Locate the cell with the specified text and output its (X, Y) center coordinate. 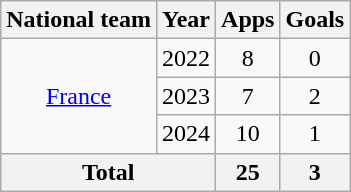
2 (315, 96)
National team (79, 20)
2024 (186, 134)
Total (108, 172)
2023 (186, 96)
Year (186, 20)
0 (315, 58)
Goals (315, 20)
1 (315, 134)
10 (248, 134)
25 (248, 172)
7 (248, 96)
8 (248, 58)
Apps (248, 20)
2022 (186, 58)
3 (315, 172)
France (79, 96)
